Extract the (X, Y) coordinate from the center of the cell holding the provided text.  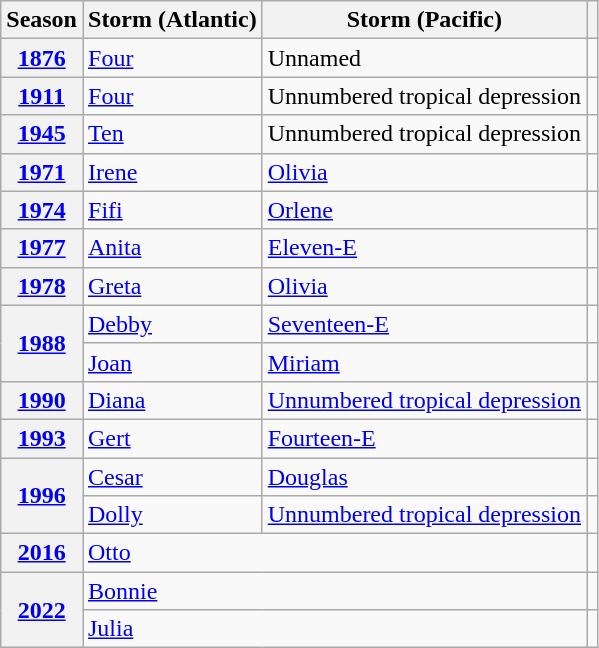
Orlene (424, 210)
1990 (42, 400)
Anita (172, 248)
Fourteen-E (424, 438)
Storm (Atlantic) (172, 20)
Fifi (172, 210)
Unnamed (424, 58)
Otto (334, 553)
1978 (42, 286)
Greta (172, 286)
Irene (172, 172)
Gert (172, 438)
2016 (42, 553)
1977 (42, 248)
Bonnie (334, 591)
1974 (42, 210)
Season (42, 20)
1996 (42, 496)
Julia (334, 629)
Miriam (424, 362)
Douglas (424, 477)
Dolly (172, 515)
Seventeen-E (424, 324)
1988 (42, 343)
Diana (172, 400)
1971 (42, 172)
2022 (42, 610)
Ten (172, 134)
Storm (Pacific) (424, 20)
1911 (42, 96)
Debby (172, 324)
1945 (42, 134)
Eleven-E (424, 248)
Cesar (172, 477)
1993 (42, 438)
Joan (172, 362)
1876 (42, 58)
